From the cell containing the given text, extract its center point as [X, Y] coordinate. 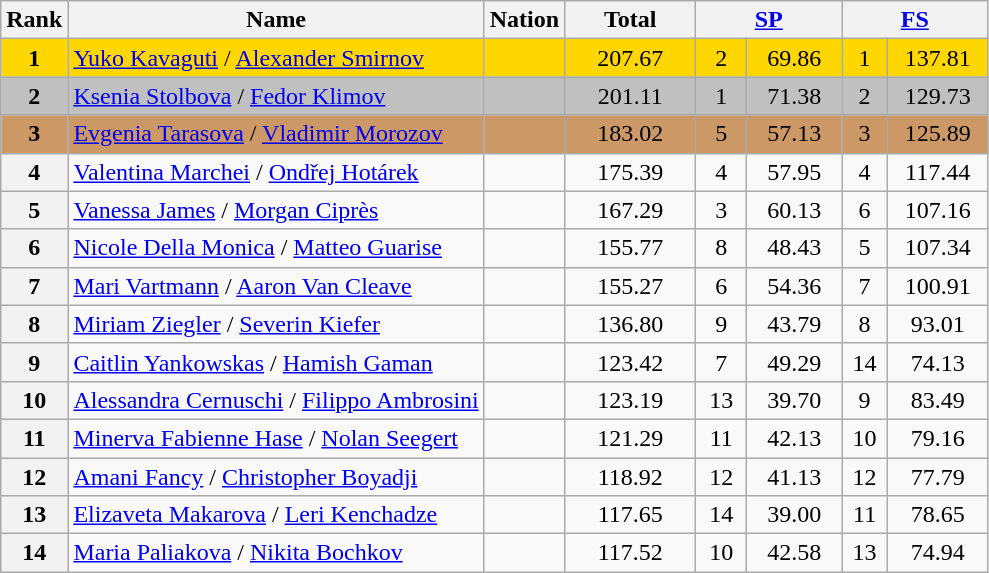
42.13 [794, 438]
93.01 [937, 324]
117.65 [630, 515]
71.38 [794, 96]
60.13 [794, 210]
79.16 [937, 438]
125.89 [937, 134]
39.70 [794, 400]
175.39 [630, 172]
54.36 [794, 286]
41.13 [794, 477]
Nicole Della Monica / Matteo Guarise [276, 248]
123.42 [630, 362]
49.29 [794, 362]
39.00 [794, 515]
Minerva Fabienne Hase / Nolan Seegert [276, 438]
Maria Paliakova / Nikita Bochkov [276, 553]
107.16 [937, 210]
Total [630, 20]
Yuko Kavaguti / Alexander Smirnov [276, 58]
74.13 [937, 362]
42.58 [794, 553]
207.67 [630, 58]
183.02 [630, 134]
Valentina Marchei / Ondřej Hotárek [276, 172]
Elizaveta Makarova / Leri Kenchadze [276, 515]
77.79 [937, 477]
83.49 [937, 400]
69.86 [794, 58]
136.80 [630, 324]
137.81 [937, 58]
48.43 [794, 248]
155.77 [630, 248]
FS [915, 20]
Evgenia Tarasova / Vladimir Morozov [276, 134]
167.29 [630, 210]
74.94 [937, 553]
Ksenia Stolbova / Fedor Klimov [276, 96]
121.29 [630, 438]
201.11 [630, 96]
117.44 [937, 172]
Alessandra Cernuschi / Filippo Ambrosini [276, 400]
100.91 [937, 286]
57.13 [794, 134]
107.34 [937, 248]
57.95 [794, 172]
SP [769, 20]
129.73 [937, 96]
Vanessa James / Morgan Ciprès [276, 210]
78.65 [937, 515]
155.27 [630, 286]
Amani Fancy / Christopher Boyadji [276, 477]
Nation [524, 20]
123.19 [630, 400]
Mari Vartmann / Aaron Van Cleave [276, 286]
117.52 [630, 553]
43.79 [794, 324]
Caitlin Yankowskas / Hamish Gaman [276, 362]
Rank [34, 20]
Name [276, 20]
118.92 [630, 477]
Miriam Ziegler / Severin Kiefer [276, 324]
